Identify which cell holds the provided text, then report its [x, y] central coordinate. 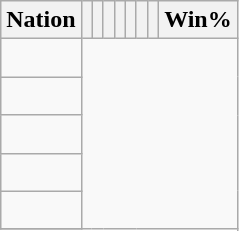
Win% [198, 20]
Nation [41, 20]
